Locate the cell with the specified text and output its [x, y] center coordinate. 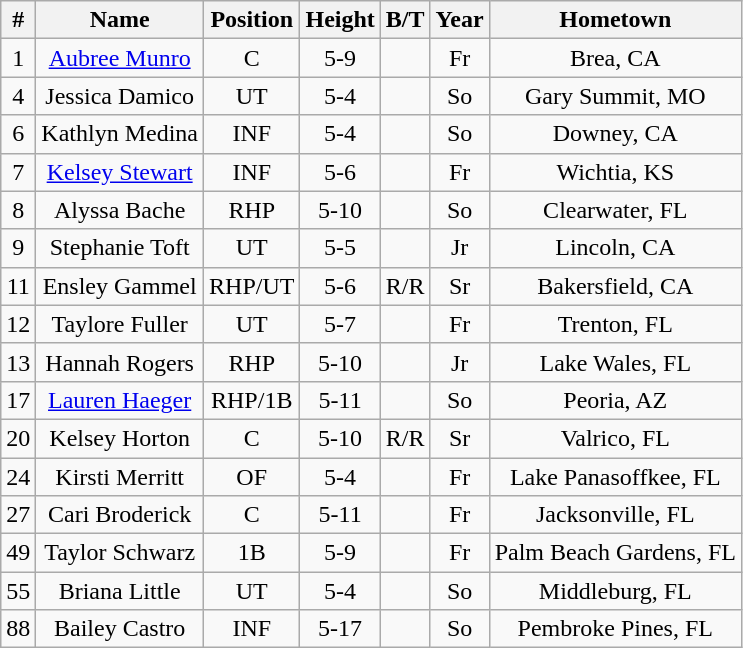
Trenton, FL [615, 324]
Lincoln, CA [615, 248]
Briana Little [120, 591]
55 [18, 591]
Ensley Gammel [120, 286]
Lake Wales, FL [615, 362]
20 [18, 438]
Height [340, 20]
Valrico, FL [615, 438]
# [18, 20]
Hannah Rogers [120, 362]
Middleburg, FL [615, 591]
Taylore Fuller [120, 324]
13 [18, 362]
Name [120, 20]
Kathlyn Medina [120, 134]
Wichtia, KS [615, 172]
11 [18, 286]
Bakersfield, CA [615, 286]
Jessica Damico [120, 96]
Aubree Munro [120, 58]
Kelsey Horton [120, 438]
Bailey Castro [120, 629]
Alyssa Bache [120, 210]
17 [18, 400]
1B [252, 553]
Jacksonville, FL [615, 515]
49 [18, 553]
Position [252, 20]
27 [18, 515]
Hometown [615, 20]
Cari Broderick [120, 515]
Pembroke Pines, FL [615, 629]
Peoria, AZ [615, 400]
5-5 [340, 248]
8 [18, 210]
4 [18, 96]
OF [252, 477]
Kelsey Stewart [120, 172]
7 [18, 172]
Palm Beach Gardens, FL [615, 553]
9 [18, 248]
12 [18, 324]
Brea, CA [615, 58]
B/T [405, 20]
88 [18, 629]
5-7 [340, 324]
5-17 [340, 629]
Clearwater, FL [615, 210]
24 [18, 477]
Lauren Haeger [120, 400]
Gary Summit, MO [615, 96]
Stephanie Toft [120, 248]
Lake Panasoffkee, FL [615, 477]
1 [18, 58]
Kirsti Merritt [120, 477]
RHP/UT [252, 286]
RHP/1B [252, 400]
Taylor Schwarz [120, 553]
Year [460, 20]
Downey, CA [615, 134]
6 [18, 134]
